Extract the (x, y) coordinate from the center of the cell holding the provided text.  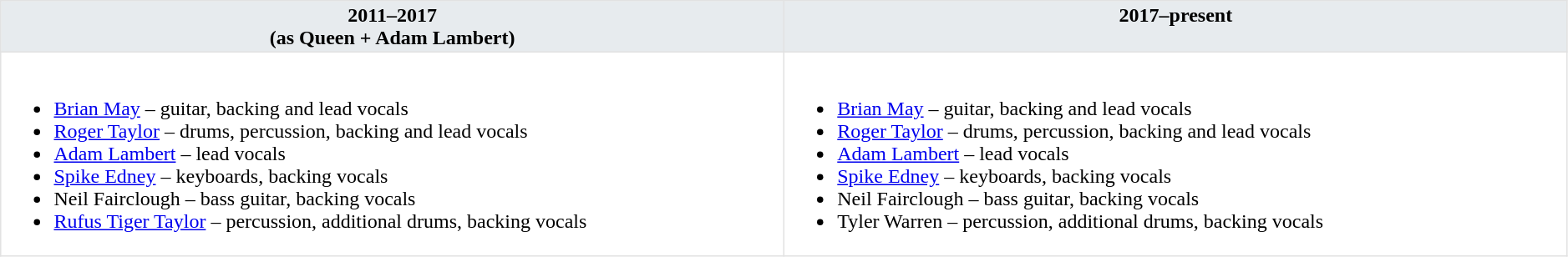
2017–present (1176, 27)
2011–2017(as Queen + Adam Lambert) (393, 27)
